Determine the (X, Y) coordinate at the center of the cell enclosing the given text.  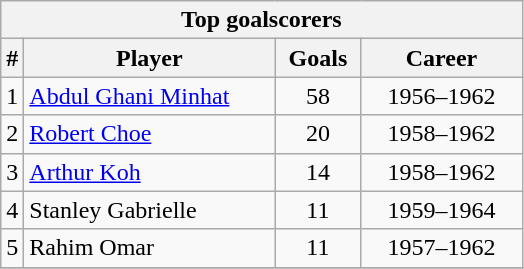
1959–1964 (442, 210)
Robert Choe (150, 134)
58 (318, 96)
1 (12, 96)
14 (318, 172)
Goals (318, 58)
Career (442, 58)
3 (12, 172)
# (12, 58)
Player (150, 58)
Rahim Omar (150, 248)
2 (12, 134)
20 (318, 134)
1956–1962 (442, 96)
Top goalscorers (262, 20)
4 (12, 210)
1957–1962 (442, 248)
5 (12, 248)
Arthur Koh (150, 172)
Stanley Gabrielle (150, 210)
Abdul Ghani Minhat (150, 96)
